From the cell containing the given text, extract its center point as [x, y] coordinate. 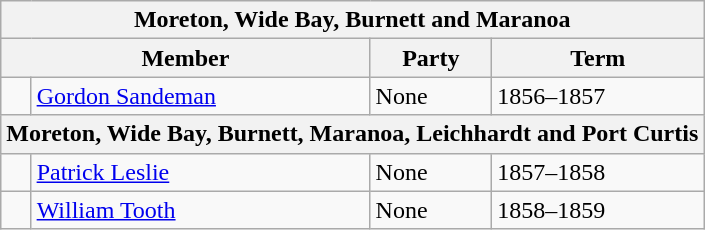
Gordon Sandeman [200, 96]
William Tooth [200, 210]
Term [598, 58]
Party [431, 58]
1856–1857 [598, 96]
Patrick Leslie [200, 172]
Member [186, 58]
Moreton, Wide Bay, Burnett, Maranoa, Leichhardt and Port Curtis [352, 134]
Moreton, Wide Bay, Burnett and Maranoa [352, 20]
1858–1859 [598, 210]
1857–1858 [598, 172]
